Search for the cell housing the specified text and yield its [x, y] center coordinate. 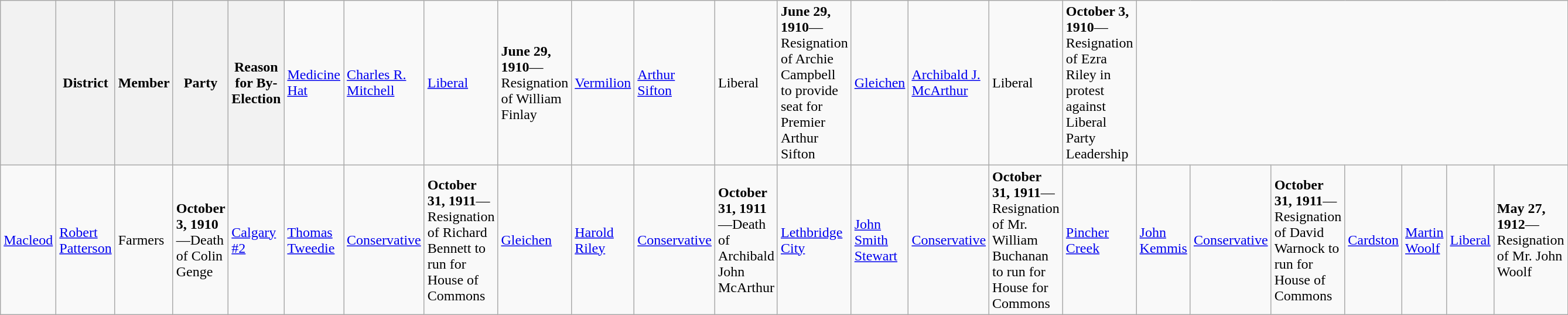
John Kemmis [1163, 240]
Calgary #2 [257, 240]
October 3, 1910—Resignation of Ezra Riley in protest against Liberal Party Leadership [1099, 83]
Macleod [28, 240]
Reason for By-Election [257, 83]
October 31, 1911—Resignation of Richard Bennett to run for House of Commons [461, 240]
Arthur Sifton [675, 83]
June 29, 1910—Resignation of Archie Campbell to provide seat for Premier Arthur Sifton [814, 83]
Thomas Tweedie [314, 240]
Farmers [144, 240]
John Smith Stewart [880, 240]
Charles R. Mitchell [384, 83]
May 27, 1912—Resignation of Mr. John Woolf [1531, 240]
Robert Patterson [86, 240]
October 31, 1911—Resignation of David Warnock to run for House of Commons [1308, 240]
Harold Riley [603, 240]
Cardston [1374, 240]
District [86, 83]
Party [200, 83]
Archibald J. McArthur [949, 83]
Vermilion [603, 83]
October 31, 1911—Resignation of Mr. William Buchanan to run for House for Commons [1026, 240]
October 31, 1911—Death of Archibald John McArthur [746, 240]
June 29, 1910—Resignation of William Finlay [535, 83]
Member [144, 83]
October 3, 1910—Death of Colin Genge [200, 240]
Pincher Creek [1099, 240]
Lethbridge City [814, 240]
Medicine Hat [314, 83]
Martin Woolf [1424, 240]
